Search for the cell housing the specified text and yield its (X, Y) center coordinate. 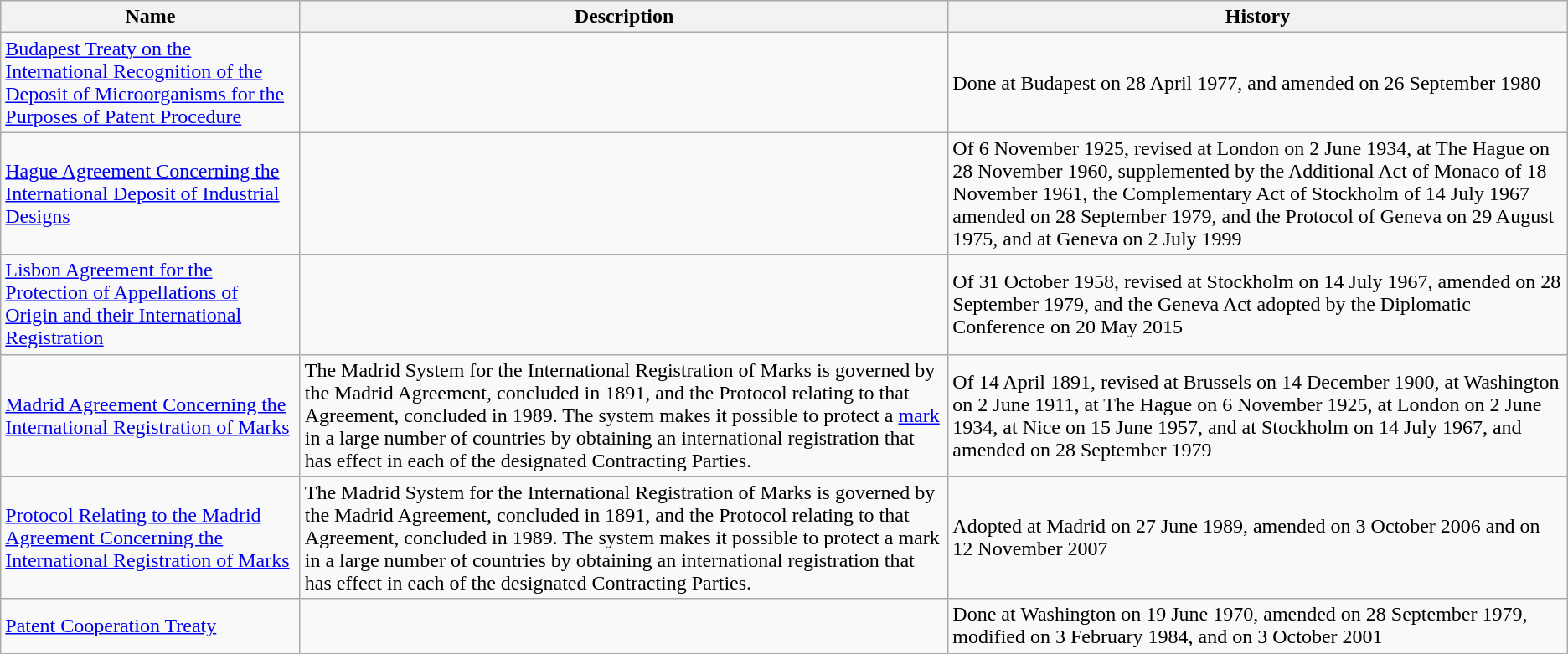
History (1258, 17)
Budapest Treaty on the International Recognition of the Deposit of Microorganisms for the Purposes of Patent Procedure (151, 82)
Name (151, 17)
Madrid Agreement Concerning the International Registration of Marks (151, 415)
Adopted at Madrid on 27 June 1989, amended on 3 October 2006 and on 12 November 2007 (1258, 538)
Protocol Relating to the Madrid Agreement Concerning the International Registration of Marks (151, 538)
Hague Agreement Concerning the International Deposit of Industrial Designs (151, 193)
Lisbon Agreement for the Protection of Appellations of Origin and their International Registration (151, 305)
Done at Washington on 19 June 1970, amended on 28 September 1979, modified on 3 February 1984, and on 3 October 2001 (1258, 626)
Description (624, 17)
Done at Budapest on 28 April 1977, and amended on 26 September 1980 (1258, 82)
Patent Cooperation Treaty (151, 626)
